Pinpoint the cell where the given text exists, returning its [X, Y] midpoint coordinate. 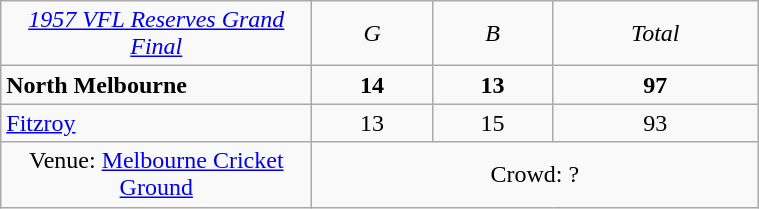
G [372, 34]
1957 VFL Reserves Grand Final [156, 34]
North Melbourne [156, 85]
15 [492, 123]
97 [656, 85]
93 [656, 123]
Total [656, 34]
14 [372, 85]
Fitzroy [156, 123]
Venue: Melbourne Cricket Ground [156, 174]
Crowd: ? [535, 174]
B [492, 34]
